Pinpoint the cell where the given text exists, returning its [x, y] midpoint coordinate. 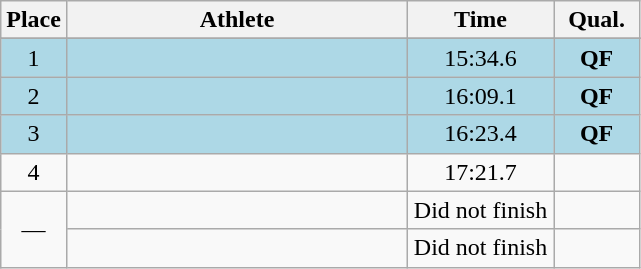
Place [34, 20]
3 [34, 134]
Time [481, 20]
16:23.4 [481, 134]
1 [34, 58]
15:34.6 [481, 58]
Athlete [236, 20]
4 [34, 172]
16:09.1 [481, 96]
17:21.7 [481, 172]
— [34, 229]
Qual. [597, 20]
2 [34, 96]
